Determine the (X, Y) coordinate at the center of the cell enclosing the given text.  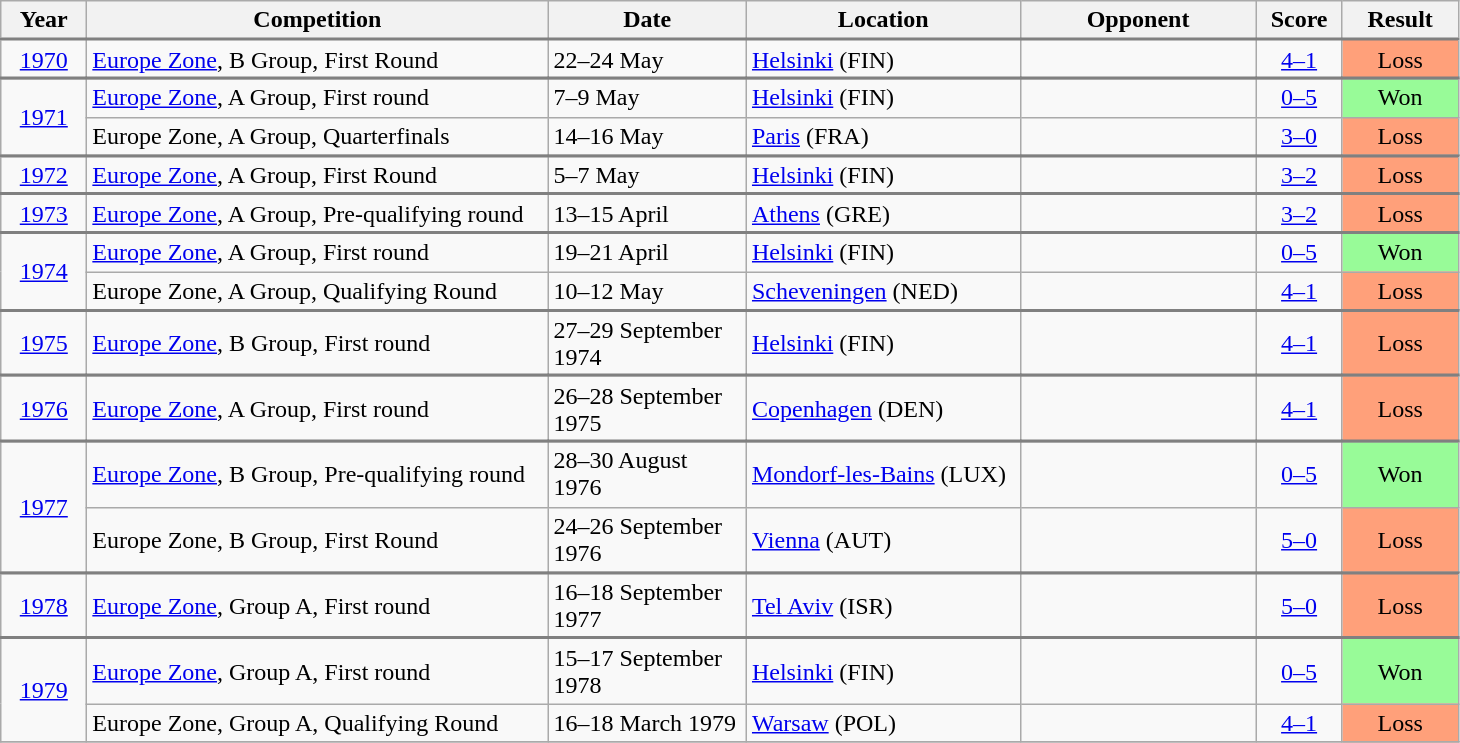
Paris (FRA) (883, 136)
1971 (44, 116)
Tel Aviv (ISR) (883, 605)
Warsaw (POL) (883, 723)
14–16 May (648, 136)
Europe Zone, A Group, Pre-qualifying round (318, 214)
Europe Zone, A Group, Quarterfinals (318, 136)
Opponent (1138, 20)
Europe Zone, B Group, Pre-qualifying round (318, 474)
1970 (44, 60)
Vienna (AUT) (883, 540)
1976 (44, 409)
13–15 April (648, 214)
Location (883, 20)
1978 (44, 605)
Athens (GRE) (883, 214)
16–18 September 1977 (648, 605)
Date (648, 20)
16–18 March 1979 (648, 723)
3–0 (1299, 136)
Europe Zone, A Group, First Round (318, 174)
1974 (44, 272)
1975 (44, 343)
19–21 April (648, 252)
1973 (44, 214)
1979 (44, 690)
Europe Zone, A Group, Qualifying Round (318, 291)
28–30 August 1976 (648, 474)
27–29 September 1974 (648, 343)
10–12 May (648, 291)
1972 (44, 174)
26–28 September 1975 (648, 409)
Competition (318, 20)
22–24 May (648, 60)
1977 (44, 506)
5–7 May (648, 174)
Scheveningen (NED) (883, 291)
Result (1400, 20)
24–26 September 1976 (648, 540)
Mondorf-les-Bains (LUX) (883, 474)
7–9 May (648, 98)
Year (44, 20)
Europe Zone, Group A, Qualifying Round (318, 723)
15–17 September 1978 (648, 671)
Europe Zone, B Group, First round (318, 343)
Score (1299, 20)
Copenhagen (DEN) (883, 409)
